Extract the [x, y] coordinate from the center of the cell holding the provided text.  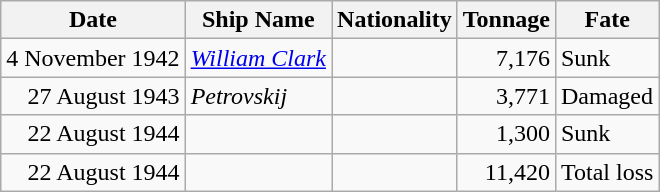
Nationality [395, 20]
Tonnage [506, 20]
7,176 [506, 58]
1,300 [506, 134]
11,420 [506, 172]
Total loss [606, 172]
Damaged [606, 96]
Fate [606, 20]
Date [93, 20]
4 November 1942 [93, 58]
Petrovskij [258, 96]
William Clark [258, 58]
27 August 1943 [93, 96]
3,771 [506, 96]
Ship Name [258, 20]
